Locate the cell with the specified text and output its [X, Y] center coordinate. 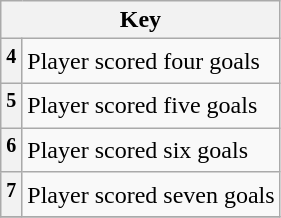
Player scored seven goals [151, 194]
5 [12, 106]
Player scored four goals [151, 62]
Player scored five goals [151, 106]
7 [12, 194]
Key [140, 20]
6 [12, 150]
Player scored six goals [151, 150]
4 [12, 62]
